Search for the cell housing the specified text and yield its [x, y] center coordinate. 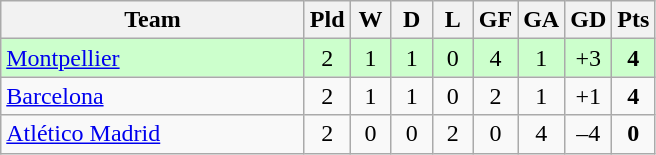
Team [153, 20]
+1 [588, 96]
Pld [327, 20]
–4 [588, 134]
Barcelona [153, 96]
D [412, 20]
GA [542, 20]
Pts [634, 20]
GD [588, 20]
Montpellier [153, 58]
Atlético Madrid [153, 134]
L [452, 20]
GF [495, 20]
W [370, 20]
+3 [588, 58]
